Return the [X, Y] coordinate for the center point of the cell that contains the specified text.  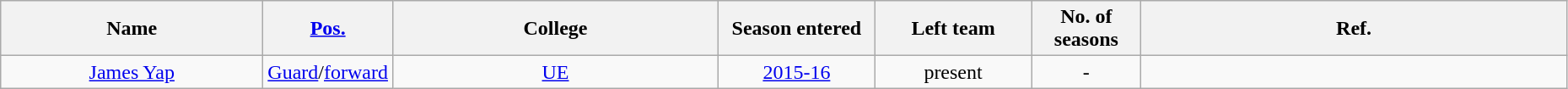
Left team [953, 29]
present [953, 72]
2015-16 [797, 72]
Ref. [1355, 29]
Guard/forward [328, 72]
No. of seasons [1086, 29]
UE [555, 72]
Name [132, 29]
James Yap [132, 72]
- [1086, 72]
College [555, 29]
Season entered [797, 29]
Pos. [328, 29]
